Scan for the cell matching the given text and deliver its (X, Y) coordinate at center. 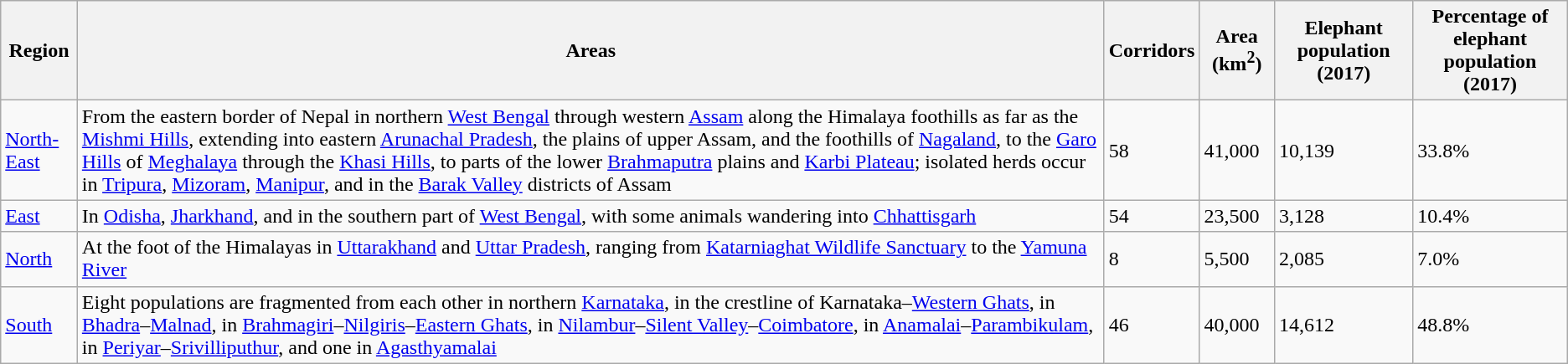
Areas (591, 50)
2,085 (1344, 259)
In Odisha, Jharkhand, and in the southern part of West Bengal, with some animals wandering into Chhattisgarh (591, 216)
48.8% (1491, 325)
54 (1152, 216)
North-East (39, 151)
East (39, 216)
North (39, 259)
10,139 (1344, 151)
8 (1152, 259)
46 (1152, 325)
41,000 (1237, 151)
10.4% (1491, 216)
Corridors (1152, 50)
23,500 (1237, 216)
5,500 (1237, 259)
At the foot of the Himalayas in Uttarakhand and Uttar Pradesh, ranging from Katarniaghat Wildlife Sanctuary to the Yamuna River (591, 259)
Elephant population (2017) (1344, 50)
Area (km2) (1237, 50)
7.0% (1491, 259)
33.8% (1491, 151)
40,000 (1237, 325)
South (39, 325)
58 (1152, 151)
3,128 (1344, 216)
Percentage of elephant population (2017) (1491, 50)
Region (39, 50)
14,612 (1344, 325)
